Identify which cell holds the provided text, then report its [X, Y] central coordinate. 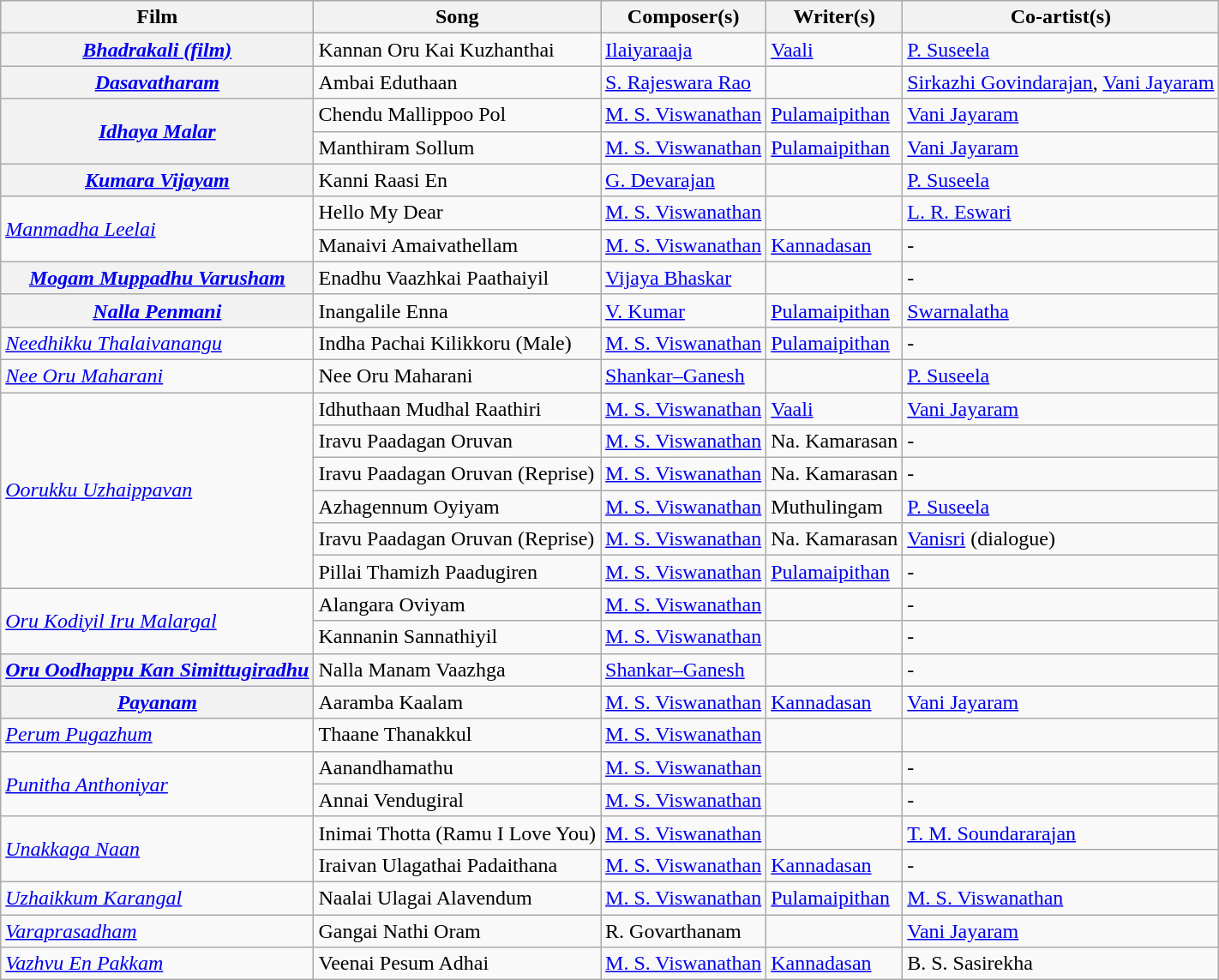
Payanam [158, 702]
B. S. Sasirekha [1061, 964]
Indha Pachai Kilikkoru (Male) [458, 343]
Chendu Mallippoo Pol [458, 115]
Film [158, 17]
Uzhaikkum Karangal [158, 898]
R. Govarthanam [684, 930]
Azhagennum Oyiyam [458, 507]
Ambai Eduthaan [458, 82]
Muthulingam [835, 507]
Annai Vendugiral [458, 800]
L. R. Eswari [1061, 213]
Oorukku Uzhaippavan [158, 490]
V. Kumar [684, 310]
Bhadrakali (film) [158, 50]
Thaane Thanakkul [458, 735]
Kanni Raasi En [458, 180]
Vanisri (dialogue) [1061, 539]
Co-artist(s) [1061, 17]
Manthiram Sollum [458, 147]
Iraivan Ulagathai Padaithana [458, 865]
Naalai Ulagai Alavendum [458, 898]
Manmadha Leelai [158, 229]
Kannan Oru Kai Kuzhanthai [458, 50]
Needhikku Thalaivanangu [158, 343]
Iravu Paadagan Oruvan [458, 442]
Gangai Nathi Oram [458, 930]
Inangalile Enna [458, 310]
Perum Pugazhum [158, 735]
Vazhvu En Pakkam [158, 964]
Mogam Muppadhu Varusham [158, 278]
Nalla Manam Vaazhga [458, 670]
Enadhu Vaazhkai Paathaiyil [458, 278]
Kannanin Sannathiyil [458, 637]
Idhaya Malar [158, 131]
Vijaya Bhaskar [684, 278]
Oru Oodhappu Kan Simittugiradhu [158, 670]
Aanandhamathu [458, 767]
T. M. Soundararajan [1061, 833]
Writer(s) [835, 17]
Pillai Thamizh Paadugiren [458, 572]
Idhuthaan Mudhal Raathiri [458, 409]
Sirkazhi Govindarajan, Vani Jayaram [1061, 82]
Veenai Pesum Adhai [458, 964]
Ilaiyaraaja [684, 50]
Swarnalatha [1061, 310]
Varaprasadham [158, 930]
Aaramba Kaalam [458, 702]
Nalla Penmani [158, 310]
Manaivi Amaivathellam [458, 245]
S. Rajeswara Rao [684, 82]
Composer(s) [684, 17]
Punitha Anthoniyar [158, 784]
Kumara Vijayam [158, 180]
Song [458, 17]
Dasavatharam [158, 82]
Oru Kodiyil Iru Malargal [158, 621]
Unakkaga Naan [158, 849]
Inimai Thotta (Ramu I Love You) [458, 833]
Hello My Dear [458, 213]
Alangara Oviyam [458, 604]
G. Devarajan [684, 180]
